Scan for the cell matching the given text and deliver its (x, y) coordinate at center. 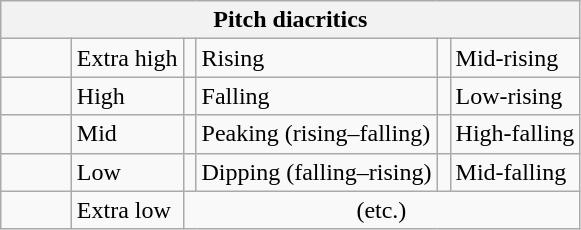
Extra low (127, 210)
Low-rising (515, 96)
Mid (127, 134)
Mid-falling (515, 172)
Dipping (falling–rising) (316, 172)
High (127, 96)
Rising (316, 58)
Pitch diacritics (290, 20)
High-falling (515, 134)
Low (127, 172)
Peaking (rising–falling) (316, 134)
Falling (316, 96)
(etc.) (382, 210)
Mid-rising (515, 58)
Extra high (127, 58)
